Find where the given text appears and provide that cell's center as (X, Y) coordinate. 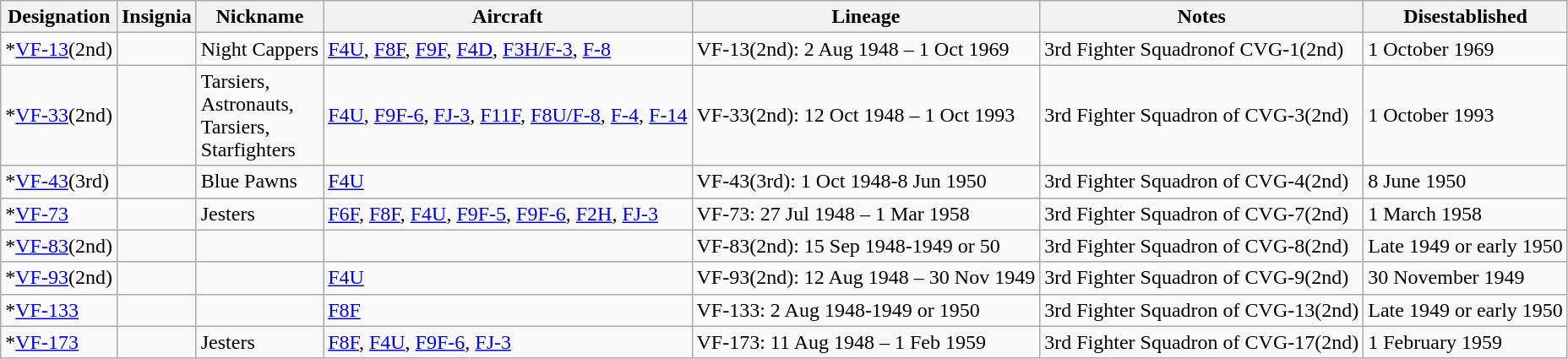
3rd Fighter Squadronof CVG-1(2nd) (1201, 49)
*VF-173 (59, 342)
30 November 1949 (1466, 278)
3rd Fighter Squadron of CVG-13(2nd) (1201, 310)
VF-13(2nd): 2 Aug 1948 – 1 Oct 1969 (866, 49)
Tarsiers,Astronauts,Tarsiers,Starfighters (259, 115)
Aircraft (508, 17)
VF-43(3rd): 1 Oct 1948-8 Jun 1950 (866, 182)
1 March 1958 (1466, 214)
3rd Fighter Squadron of CVG-9(2nd) (1201, 278)
VF-173: 11 Aug 1948 – 1 Feb 1959 (866, 342)
F8F, F4U, F9F-6, FJ-3 (508, 342)
3rd Fighter Squadron of CVG-8(2nd) (1201, 246)
Disestablished (1466, 17)
*VF-73 (59, 214)
*VF-33(2nd) (59, 115)
3rd Fighter Squadron of CVG-17(2nd) (1201, 342)
F4U, F9F-6, FJ-3, F11F, F8U/F-8, F-4, F-14 (508, 115)
VF-33(2nd): 12 Oct 1948 – 1 Oct 1993 (866, 115)
3rd Fighter Squadron of CVG-4(2nd) (1201, 182)
Insignia (156, 17)
VF-93(2nd): 12 Aug 1948 – 30 Nov 1949 (866, 278)
VF-83(2nd): 15 Sep 1948-1949 or 50 (866, 246)
F6F, F8F, F4U, F9F-5, F9F-6, F2H, FJ-3 (508, 214)
*VF-93(2nd) (59, 278)
Night Cappers (259, 49)
3rd Fighter Squadron of CVG-3(2nd) (1201, 115)
Designation (59, 17)
3rd Fighter Squadron of CVG-7(2nd) (1201, 214)
Notes (1201, 17)
1 October 1993 (1466, 115)
VF-73: 27 Jul 1948 – 1 Mar 1958 (866, 214)
1 February 1959 (1466, 342)
Blue Pawns (259, 182)
*VF-13(2nd) (59, 49)
*VF-83(2nd) (59, 246)
VF-133: 2 Aug 1948-1949 or 1950 (866, 310)
F8F (508, 310)
*VF-43(3rd) (59, 182)
1 October 1969 (1466, 49)
Nickname (259, 17)
Lineage (866, 17)
8 June 1950 (1466, 182)
F4U, F8F, F9F, F4D, F3H/F-3, F-8 (508, 49)
*VF-133 (59, 310)
